Return (x, y) of the center of cell containing provided text 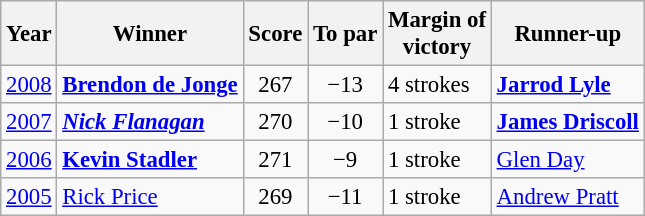
2006 (29, 160)
−13 (346, 85)
Year (29, 34)
−10 (346, 122)
Winner (150, 34)
To par (346, 34)
2005 (29, 197)
Jarrod Lyle (568, 85)
Margin ofvictory (438, 34)
Kevin Stadler (150, 160)
269 (276, 197)
267 (276, 85)
James Driscoll (568, 122)
2008 (29, 85)
Glen Day (568, 160)
4 strokes (438, 85)
Runner-up (568, 34)
Rick Price (150, 197)
Andrew Pratt (568, 197)
270 (276, 122)
−11 (346, 197)
Nick Flanagan (150, 122)
−9 (346, 160)
2007 (29, 122)
Score (276, 34)
271 (276, 160)
Brendon de Jonge (150, 85)
